Detect which cell encompasses the target text, then output its [X, Y] center coordinate. 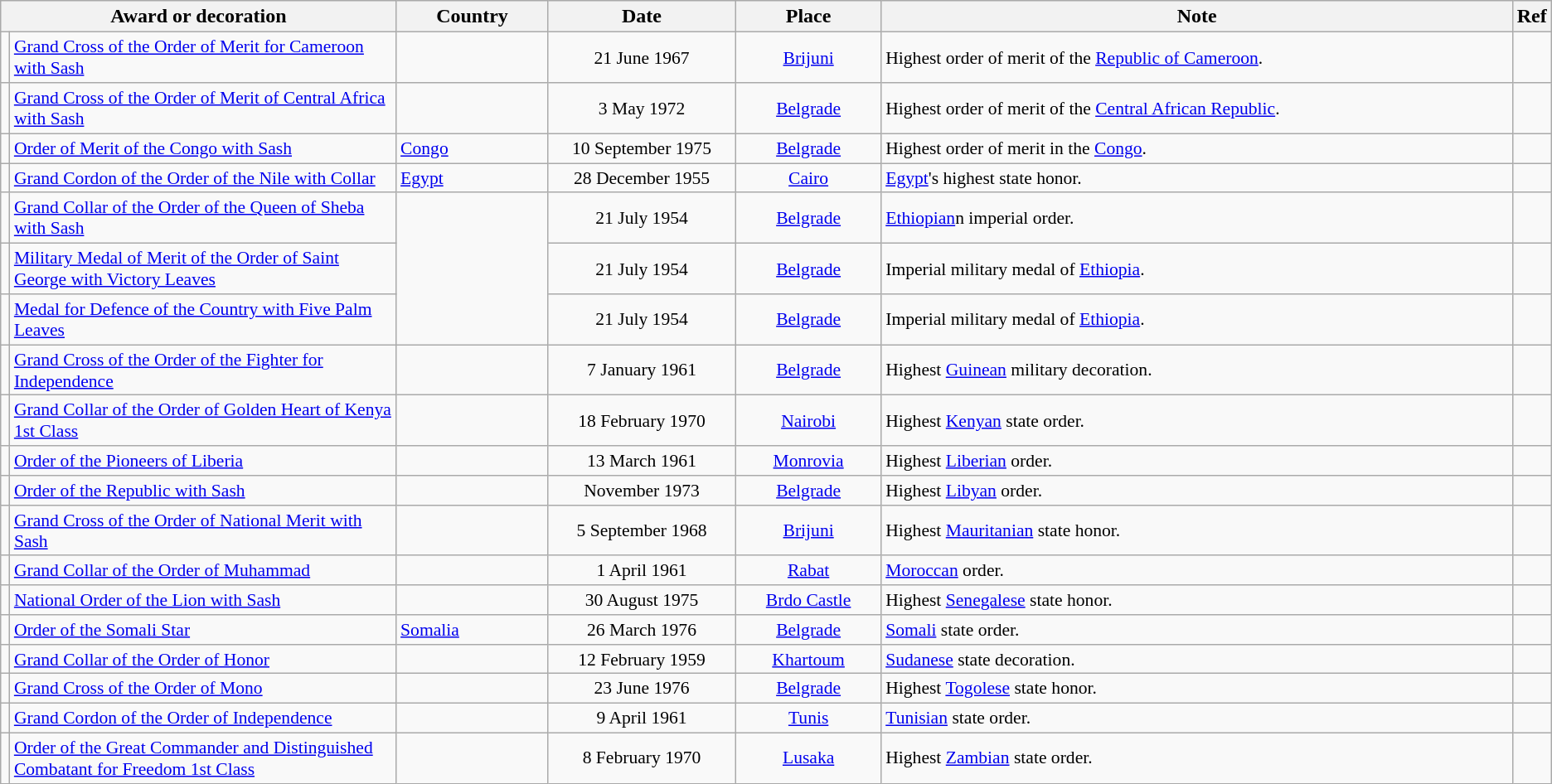
Ethiopiann imperial order. [1197, 217]
Order of the Republic with Sash [203, 491]
Military Medal of Merit of the Order of Saint George with Victory Leaves [203, 269]
Rabat [808, 570]
Highest Kenyan state order. [1197, 421]
7 January 1961 [642, 370]
Monrovia [808, 461]
Grand Collar of the Order of Honor [203, 659]
23 June 1976 [642, 689]
Grand Cross of the Order of the Fighter for Independence [203, 370]
Highest order of merit of the Central African Republic. [1197, 108]
Ref [1532, 17]
Grand Cross of the Order of National Merit with Sash [203, 530]
Tunis [808, 718]
18 February 1970 [642, 421]
5 September 1968 [642, 530]
Date [642, 17]
Place [808, 17]
Medal for Defence of the Country with Five Palm Leaves [203, 320]
Grand Collar of the Order of the Queen of Sheba with Sash [203, 217]
Grand Cordon of the Order of Independence [203, 718]
Grand Collar of the Order of Golden Heart of Kenya 1st Class [203, 421]
Grand Cordon of the Order of the Nile with Collar [203, 178]
Egypt's highest state honor. [1197, 178]
Highest Liberian order. [1197, 461]
Grand Cross of the Order of Merit of Central Africa with Sash [203, 108]
Highest Zambian state order. [1197, 757]
Order of the Somali Star [203, 630]
10 September 1975 [642, 148]
National Order of the Lion with Sash [203, 600]
Grand Cross of the Order of Merit for Cameroon with Sash [203, 58]
Somali state order. [1197, 630]
Moroccan order. [1197, 570]
Order of the Great Commander and Distinguished Combatant for Freedom 1st Class [203, 757]
Highest Togolese state honor. [1197, 689]
Tunisian state order. [1197, 718]
8 February 1970 [642, 757]
Egypt [473, 178]
Note [1197, 17]
13 March 1961 [642, 461]
21 June 1967 [642, 58]
Highest order of merit in the Congo. [1197, 148]
30 August 1975 [642, 600]
Country [473, 17]
Brdo Castle [808, 600]
Cairo [808, 178]
Highest Guinean military decoration. [1197, 370]
3 May 1972 [642, 108]
Order of Merit of the Congo with Sash [203, 148]
Lusaka [808, 757]
Grand Cross of the Order of Mono [203, 689]
Grand Collar of the Order of Muhammad [203, 570]
9 April 1961 [642, 718]
November 1973 [642, 491]
Highest Senegalese state honor. [1197, 600]
Sudanese state decoration. [1197, 659]
Highest order of merit of the Republic of Cameroon. [1197, 58]
Highest Libyan order. [1197, 491]
Khartoum [808, 659]
Somalia [473, 630]
Order of the Pioneers of Liberia [203, 461]
26 March 1976 [642, 630]
12 February 1959 [642, 659]
Nairobi [808, 421]
1 April 1961 [642, 570]
Highest Mauritanian state honor. [1197, 530]
Congo [473, 148]
28 December 1955 [642, 178]
Award or decoration [199, 17]
